Search for the cell housing the specified text and yield its [X, Y] center coordinate. 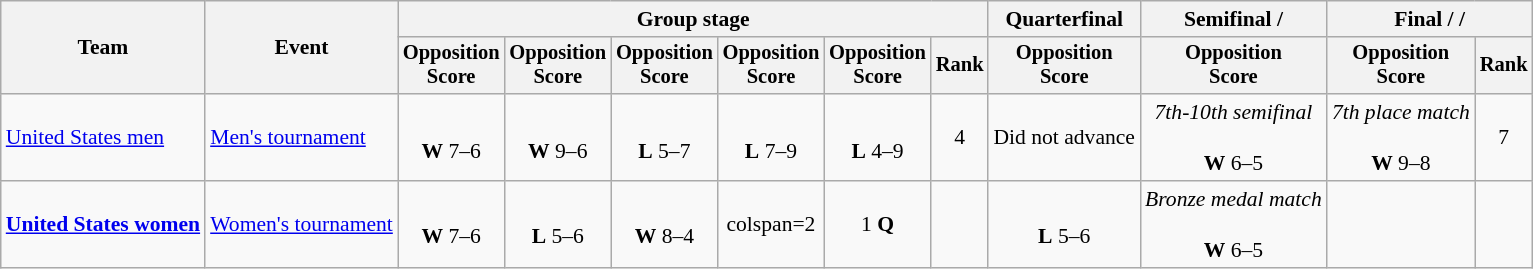
Semifinal / [1234, 19]
Bronze medal matchW 6–5 [1234, 224]
L 4–9 [878, 138]
L 7–9 [772, 138]
4 [960, 138]
7 [1504, 138]
7th place matchW 9–8 [1401, 138]
7th-10th semifinalW 6–5 [1234, 138]
Final / / [1430, 19]
W 9–6 [558, 138]
colspan=2 [772, 224]
Event [302, 48]
United States women [103, 224]
Team [103, 48]
1 Q [878, 224]
Group stage [694, 19]
United States men [103, 138]
Women's tournament [302, 224]
Men's tournament [302, 138]
Did not advance [1064, 138]
L 5–7 [664, 138]
W 8–4 [664, 224]
Quarterfinal [1064, 19]
